Find where the given text appears and provide that cell's center as (X, Y) coordinate. 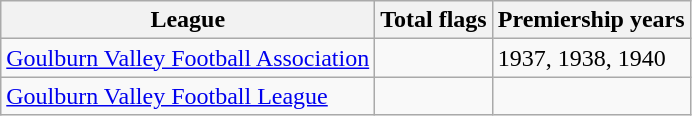
1937, 1938, 1940 (591, 58)
League (188, 20)
Goulburn Valley Football League (188, 96)
Total flags (434, 20)
Premiership years (591, 20)
Goulburn Valley Football Association (188, 58)
